Find where the given text appears and provide that cell's center as (X, Y) coordinate. 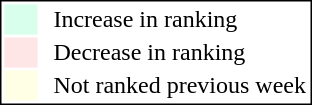
Decrease in ranking (180, 53)
Increase in ranking (180, 19)
Not ranked previous week (180, 85)
